Detect which cell encompasses the target text, then output its [x, y] center coordinate. 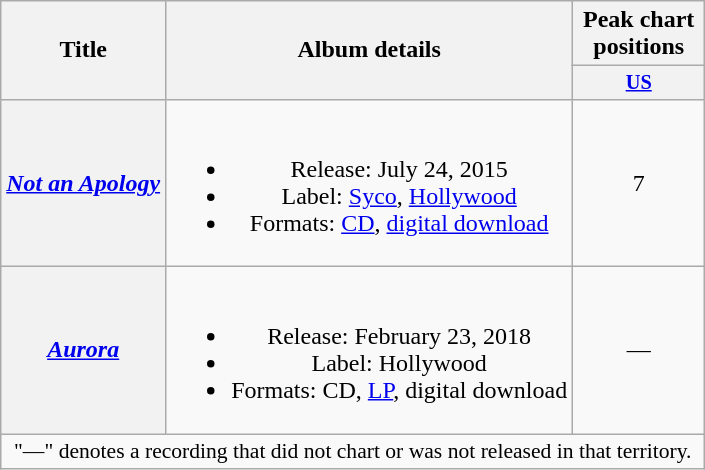
Aurora [84, 350]
Release: July 24, 2015Label: Syco, HollywoodFormats: CD, digital download [370, 182]
Not an Apology [84, 182]
Peak chart positions [639, 34]
7 [639, 182]
Release: February 23, 2018Label: HollywoodFormats: CD, LP, digital download [370, 350]
— [639, 350]
US [639, 83]
Album details [370, 50]
"—" denotes a recording that did not chart or was not released in that territory. [353, 452]
Title [84, 50]
